From the cell containing the given text, extract its center point as (x, y) coordinate. 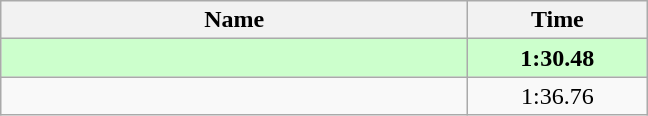
Time (558, 20)
1:30.48 (558, 58)
Name (234, 20)
1:36.76 (558, 96)
